Return the (x, y) coordinate for the center point of the cell that contains the specified text.  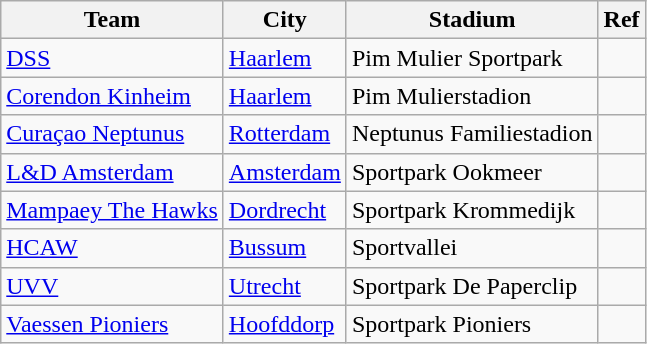
Team (112, 20)
Utrecht (284, 286)
Ref (622, 20)
Amsterdam (284, 172)
Vaessen Pioniers (112, 324)
Sportpark Krommedijk (472, 210)
Stadium (472, 20)
DSS (112, 58)
Rotterdam (284, 134)
Pim Mulier Sportpark (472, 58)
Sportpark Ookmeer (472, 172)
Neptunus Familiestadion (472, 134)
Dordrecht (284, 210)
Mampaey The Hawks (112, 210)
Corendon Kinheim (112, 96)
Bussum (284, 248)
City (284, 20)
Sportpark Pioniers (472, 324)
Pim Mulierstadion (472, 96)
HCAW (112, 248)
UVV (112, 286)
Sportpark De Paperclip (472, 286)
Hoofddorp (284, 324)
L&D Amsterdam (112, 172)
Sportvallei (472, 248)
Curaçao Neptunus (112, 134)
